Return the [x, y] coordinate for the center point of the cell that contains the specified text.  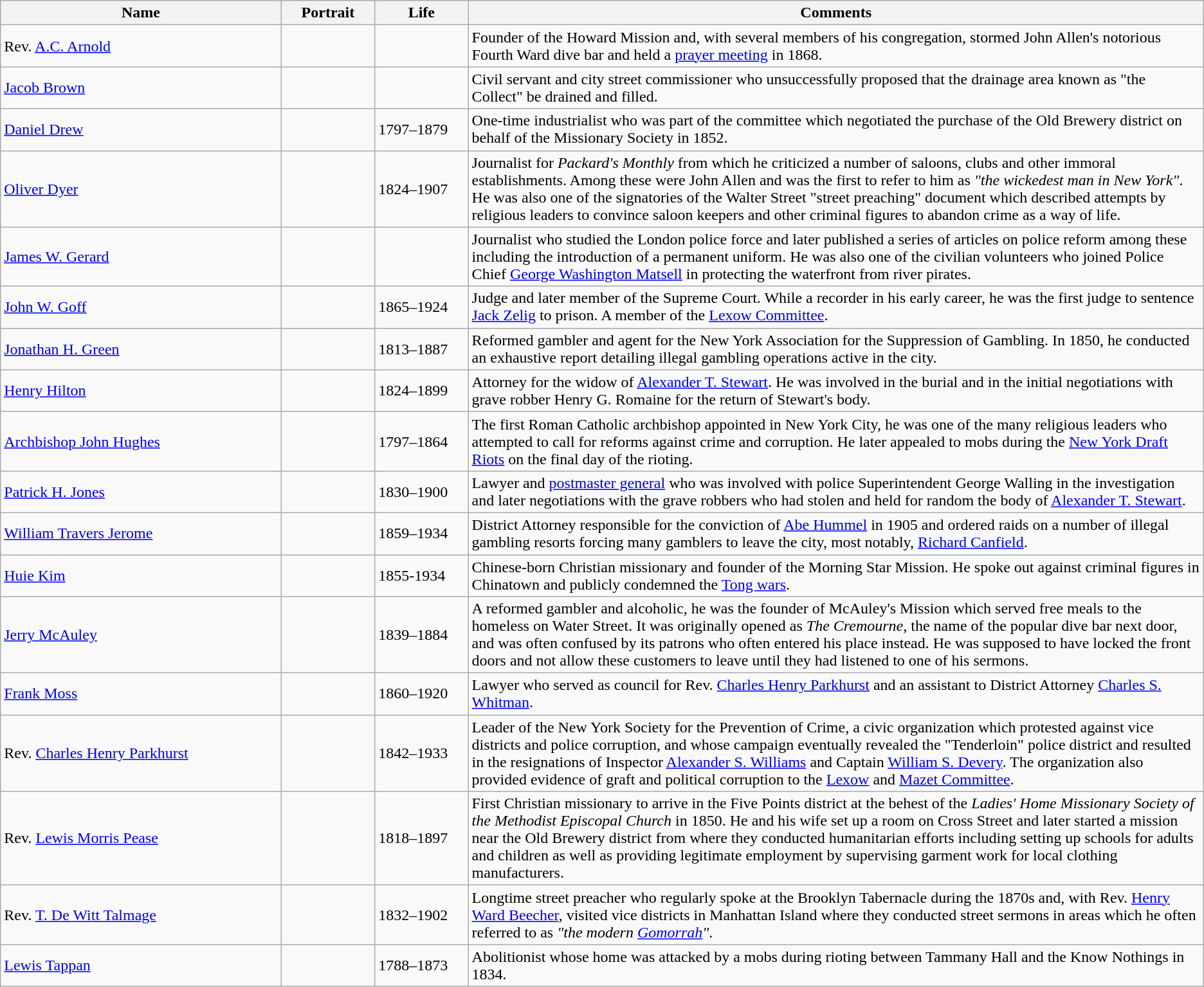
Name [141, 13]
Huie Kim [141, 575]
Rev. Charles Henry Parkhurst [141, 754]
Jacob Brown [141, 87]
Rev. Lewis Morris Pease [141, 838]
1824–1899 [422, 391]
Frank Moss [141, 694]
1855-1934 [422, 575]
John W. Goff [141, 307]
1797–1864 [422, 441]
Comments [836, 13]
1859–1934 [422, 534]
Patrick H. Jones [141, 491]
1860–1920 [422, 694]
1839–1884 [422, 635]
Jerry McAuley [141, 635]
1813–1887 [422, 349]
1818–1897 [422, 838]
Lawyer who served as council for Rev. Charles Henry Parkhurst and an assistant to District Attorney Charles S. Whitman. [836, 694]
Henry Hilton [141, 391]
1842–1933 [422, 754]
1832–1902 [422, 915]
Rev. T. De Witt Talmage [141, 915]
Life [422, 13]
Oliver Dyer [141, 189]
William Travers Jerome [141, 534]
Daniel Drew [141, 130]
Portrait [328, 13]
1830–1900 [422, 491]
1797–1879 [422, 130]
James W. Gerard [141, 257]
Rev. A.C. Arnold [141, 46]
1824–1907 [422, 189]
Abolitionist whose home was attacked by a mobs during rioting between Tammany Hall and the Know Nothings in 1834. [836, 966]
1788–1873 [422, 966]
Jonathan H. Green [141, 349]
Lewis Tappan [141, 966]
Civil servant and city street commissioner who unsuccessfully proposed that the drainage area known as "the Collect" be drained and filled. [836, 87]
Archbishop John Hughes [141, 441]
1865–1924 [422, 307]
